Output the (x, y) coordinate of the center of the cell containing the given text.  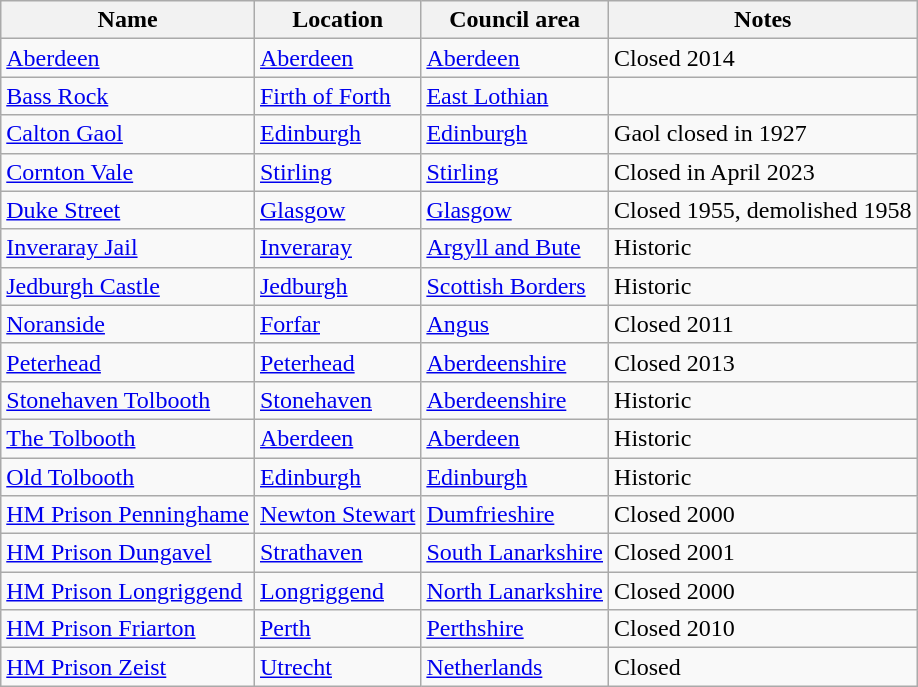
Closed 2010 (763, 629)
Strathaven (337, 553)
Closed 2001 (763, 553)
Name (128, 20)
Dumfrieshire (515, 515)
East Lothian (515, 96)
Closed 1955, demolished 1958 (763, 210)
Closed 2013 (763, 362)
North Lanarkshire (515, 591)
Stonehaven (337, 400)
Stonehaven Tolbooth (128, 400)
HM Prison Friarton (128, 629)
HM Prison Longriggend (128, 591)
Netherlands (515, 667)
Angus (515, 324)
Jedburgh Castle (128, 286)
Forfar (337, 324)
Council area (515, 20)
Inveraray (337, 248)
Bass Rock (128, 96)
Longriggend (337, 591)
Location (337, 20)
Scottish Borders (515, 286)
Argyll and Bute (515, 248)
Perth (337, 629)
Utrecht (337, 667)
Old Tolbooth (128, 477)
The Tolbooth (128, 438)
Jedburgh (337, 286)
Closed 2014 (763, 58)
Perthshire (515, 629)
Closed 2011 (763, 324)
Noranside (128, 324)
South Lanarkshire (515, 553)
HM Prison Dungavel (128, 553)
HM Prison Penninghame (128, 515)
Newton Stewart (337, 515)
Closed in April 2023 (763, 172)
Inveraray Jail (128, 248)
Closed (763, 667)
Gaol closed in 1927 (763, 134)
Firth of Forth (337, 96)
HM Prison Zeist (128, 667)
Calton Gaol (128, 134)
Cornton Vale (128, 172)
Duke Street (128, 210)
Notes (763, 20)
